Determine the (X, Y) coordinate at the center of the cell enclosing the given text.  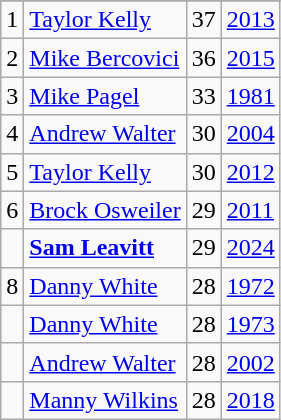
37 (204, 20)
1972 (250, 286)
2024 (250, 248)
5 (12, 172)
36 (204, 58)
4 (12, 134)
2018 (250, 400)
2004 (250, 134)
2012 (250, 172)
Mike Pagel (105, 96)
1981 (250, 96)
2011 (250, 210)
Mike Bercovici (105, 58)
2 (12, 58)
1 (12, 20)
2013 (250, 20)
Sam Leavitt (105, 248)
33 (204, 96)
3 (12, 96)
2002 (250, 362)
2015 (250, 58)
1973 (250, 324)
Manny Wilkins (105, 400)
8 (12, 286)
6 (12, 210)
Brock Osweiler (105, 210)
